Return the [X, Y] coordinate for the center point of the cell that contains the specified text.  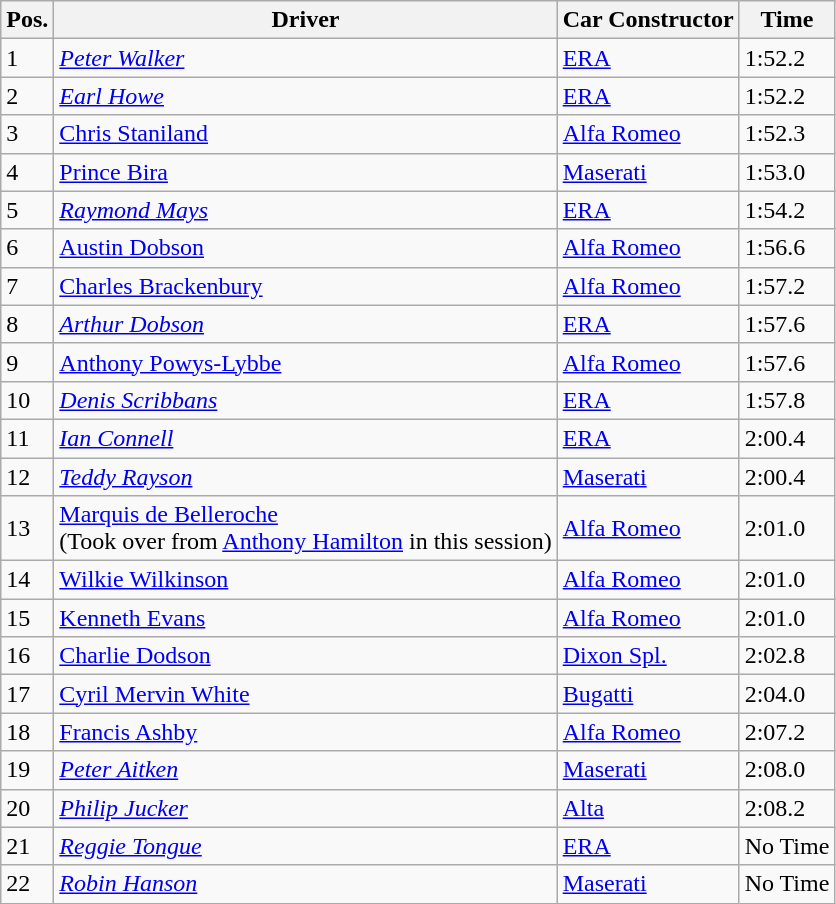
16 [28, 656]
1:53.0 [787, 172]
Austin Dobson [306, 248]
Teddy Rayson [306, 477]
1:57.8 [787, 400]
7 [28, 286]
1:56.6 [787, 248]
14 [28, 580]
Dixon Spl. [648, 656]
Cyril Mervin White [306, 694]
Arthur Dobson [306, 324]
6 [28, 248]
18 [28, 732]
Time [787, 20]
Wilkie Wilkinson [306, 580]
Denis Scribbans [306, 400]
1:57.2 [787, 286]
Alta [648, 808]
11 [28, 438]
15 [28, 618]
3 [28, 134]
20 [28, 808]
Marquis de Belleroche(Took over from Anthony Hamilton in this session) [306, 528]
17 [28, 694]
Earl Howe [306, 96]
Francis Ashby [306, 732]
2:02.8 [787, 656]
21 [28, 846]
Chris Staniland [306, 134]
Bugatti [648, 694]
Car Constructor [648, 20]
Peter Aitken [306, 770]
Pos. [28, 20]
Charles Brackenbury [306, 286]
Peter Walker [306, 58]
2 [28, 96]
22 [28, 884]
Ian Connell [306, 438]
Anthony Powys-Lybbe [306, 362]
9 [28, 362]
Charlie Dodson [306, 656]
Driver [306, 20]
2:08.2 [787, 808]
2:08.0 [787, 770]
1 [28, 58]
1:52.3 [787, 134]
2:04.0 [787, 694]
1:54.2 [787, 210]
5 [28, 210]
Prince Bira [306, 172]
Reggie Tongue [306, 846]
10 [28, 400]
13 [28, 528]
19 [28, 770]
2:07.2 [787, 732]
Robin Hanson [306, 884]
12 [28, 477]
Philip Jucker [306, 808]
4 [28, 172]
8 [28, 324]
Raymond Mays [306, 210]
Kenneth Evans [306, 618]
